Return the [X, Y] coordinate for the center point of the cell that contains the specified text.  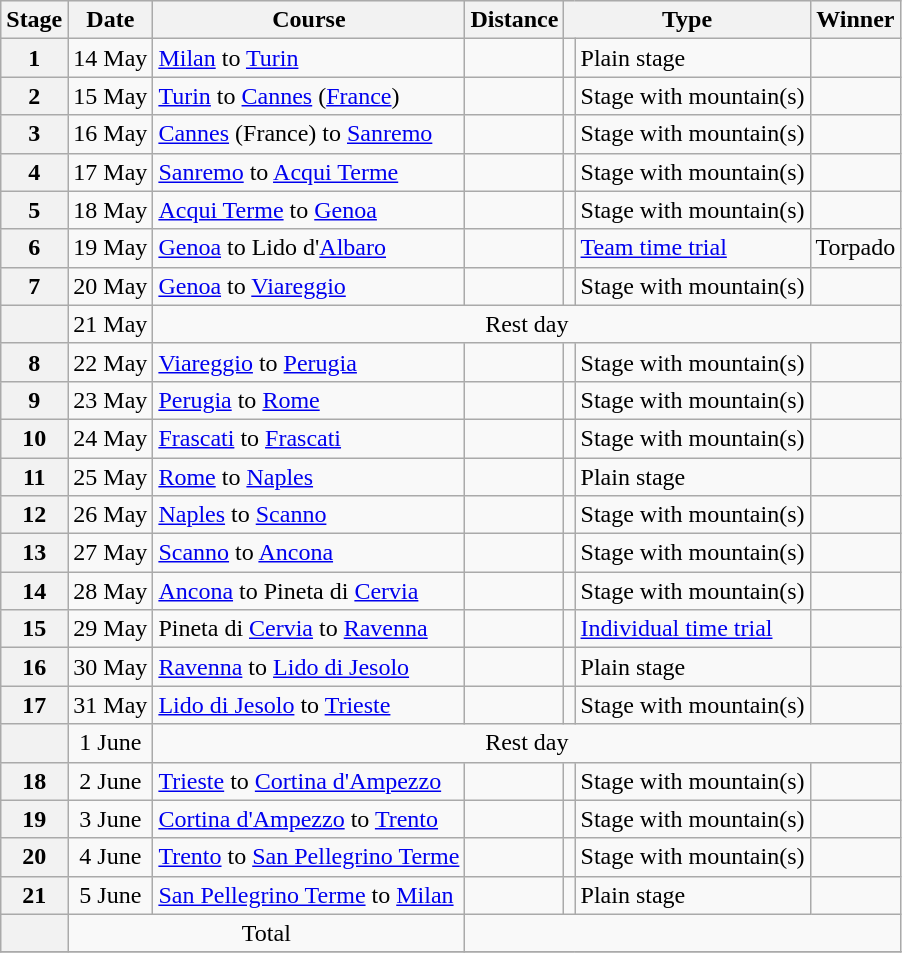
19 [34, 819]
Ancona to Pineta di Cervia [309, 591]
6 [34, 248]
25 May [110, 477]
11 [34, 477]
Type [687, 20]
21 [34, 895]
Milan to Turin [309, 58]
Torpado [856, 248]
4 June [110, 857]
20 [34, 857]
31 May [110, 705]
10 [34, 438]
2 [34, 96]
14 [34, 591]
2 June [110, 781]
18 [34, 781]
17 [34, 705]
1 [34, 58]
Winner [856, 20]
Distance [514, 20]
Turin to Cannes (France) [309, 96]
22 May [110, 362]
Trento to San Pellegrino Terme [309, 857]
16 May [110, 134]
30 May [110, 667]
Genoa to Viareggio [309, 286]
Rome to Naples [309, 477]
9 [34, 400]
San Pellegrino Terme to Milan [309, 895]
Individual time trial [692, 629]
21 May [110, 324]
Scanno to Ancona [309, 553]
15 May [110, 96]
7 [34, 286]
27 May [110, 553]
19 May [110, 248]
1 June [110, 743]
12 [34, 515]
Cortina d'Ampezzo to Trento [309, 819]
Acqui Terme to Genoa [309, 210]
5 June [110, 895]
Perugia to Rome [309, 400]
Cannes (France) to Sanremo [309, 134]
3 June [110, 819]
18 May [110, 210]
Stage [34, 20]
26 May [110, 515]
13 [34, 553]
28 May [110, 591]
20 May [110, 286]
Frascati to Frascati [309, 438]
5 [34, 210]
24 May [110, 438]
29 May [110, 629]
3 [34, 134]
Total [266, 933]
15 [34, 629]
Team time trial [692, 248]
Date [110, 20]
8 [34, 362]
14 May [110, 58]
17 May [110, 172]
Viareggio to Perugia [309, 362]
4 [34, 172]
Course [309, 20]
Ravenna to Lido di Jesolo [309, 667]
Sanremo to Acqui Terme [309, 172]
Lido di Jesolo to Trieste [309, 705]
16 [34, 667]
23 May [110, 400]
Trieste to Cortina d'Ampezzo [309, 781]
Naples to Scanno [309, 515]
Genoa to Lido d'Albaro [309, 248]
Pineta di Cervia to Ravenna [309, 629]
